Detect which cell encompasses the target text, then output its [X, Y] center coordinate. 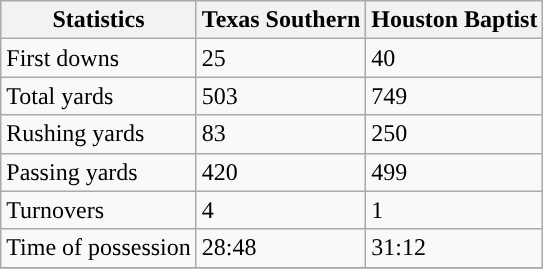
Time of possession [99, 248]
Statistics [99, 20]
Passing yards [99, 172]
250 [454, 134]
420 [281, 172]
749 [454, 96]
25 [281, 58]
1 [454, 210]
40 [454, 58]
Rushing yards [99, 134]
Turnovers [99, 210]
4 [281, 210]
Houston Baptist [454, 20]
Total yards [99, 96]
28:48 [281, 248]
503 [281, 96]
31:12 [454, 248]
Texas Southern [281, 20]
First downs [99, 58]
83 [281, 134]
499 [454, 172]
